Return (x, y) of the center of cell containing provided text 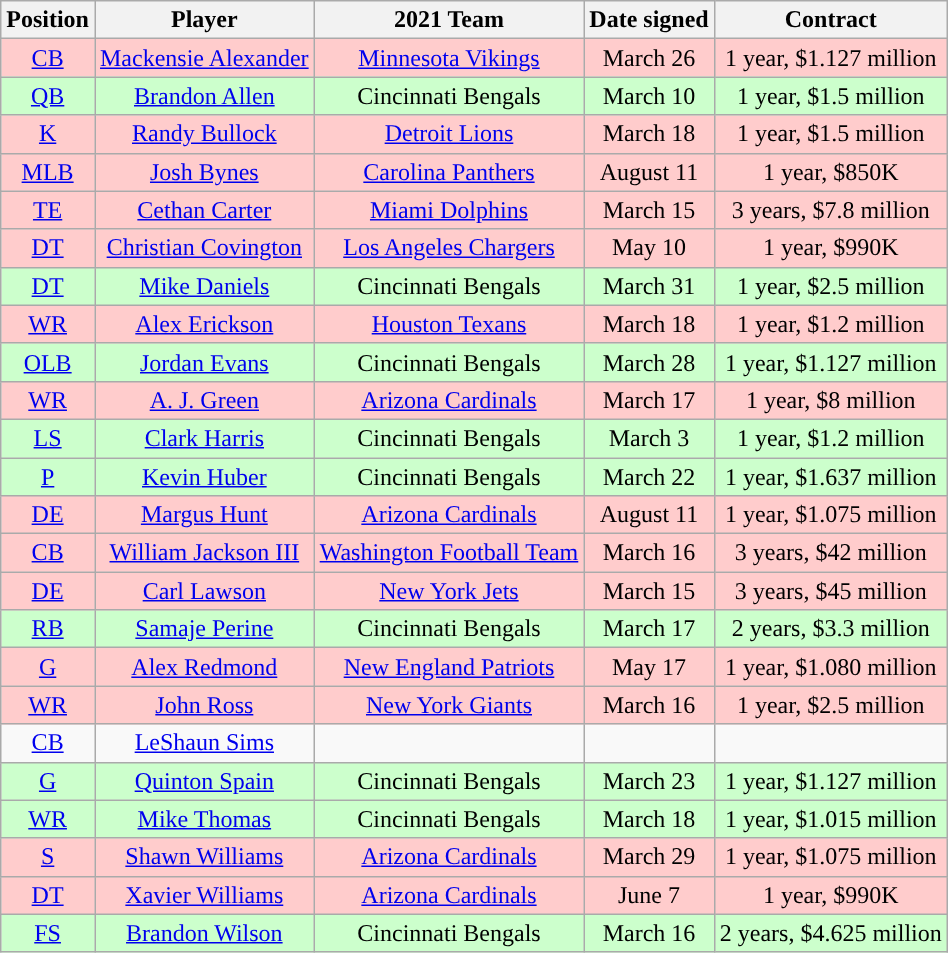
June 7 (649, 895)
Carolina Panthers (449, 172)
Washington Football Team (449, 553)
Clark Harris (204, 438)
Mike Thomas (204, 819)
1 year, $1.637 million (830, 477)
LeShaun Sims (204, 743)
2 years, $3.3 million (830, 629)
New England Patriots (449, 667)
Houston Texans (449, 324)
Detroit Lions (449, 134)
Player (204, 20)
2 years, $4.625 million (830, 933)
Margus Hunt (204, 515)
March 3 (649, 438)
Mackensie Alexander (204, 58)
John Ross (204, 705)
New York Giants (449, 705)
March 22 (649, 477)
Contract (830, 20)
TE (48, 210)
P (48, 477)
March 29 (649, 857)
Brandon Wilson (204, 933)
3 years, $42 million (830, 553)
1 year, $850K (830, 172)
Carl Lawson (204, 591)
2021 Team (449, 20)
Samaje Perine (204, 629)
May 17 (649, 667)
MLB (48, 172)
March 10 (649, 96)
OLB (48, 362)
Brandon Allen (204, 96)
Date signed (649, 20)
QB (48, 96)
FS (48, 933)
K (48, 134)
Cethan Carter (204, 210)
March 31 (649, 286)
Jordan Evans (204, 362)
Josh Bynes (204, 172)
Minnesota Vikings (449, 58)
LS (48, 438)
Los Angeles Chargers (449, 248)
1 year, $1.080 million (830, 667)
Alex Redmond (204, 667)
Alex Erickson (204, 324)
Miami Dolphins (449, 210)
1 year, $1.015 million (830, 819)
3 years, $7.8 million (830, 210)
Position (48, 20)
May 10 (649, 248)
March 26 (649, 58)
A. J. Green (204, 400)
Quinton Spain (204, 781)
RB (48, 629)
Kevin Huber (204, 477)
1 year, $8 million (830, 400)
Christian Covington (204, 248)
March 28 (649, 362)
S (48, 857)
Randy Bullock (204, 134)
March 23 (649, 781)
3 years, $45 million (830, 591)
William Jackson III (204, 553)
New York Jets (449, 591)
Xavier Williams (204, 895)
Mike Daniels (204, 286)
Shawn Williams (204, 857)
